Return the (X, Y) coordinate for the center point of the cell that contains the specified text.  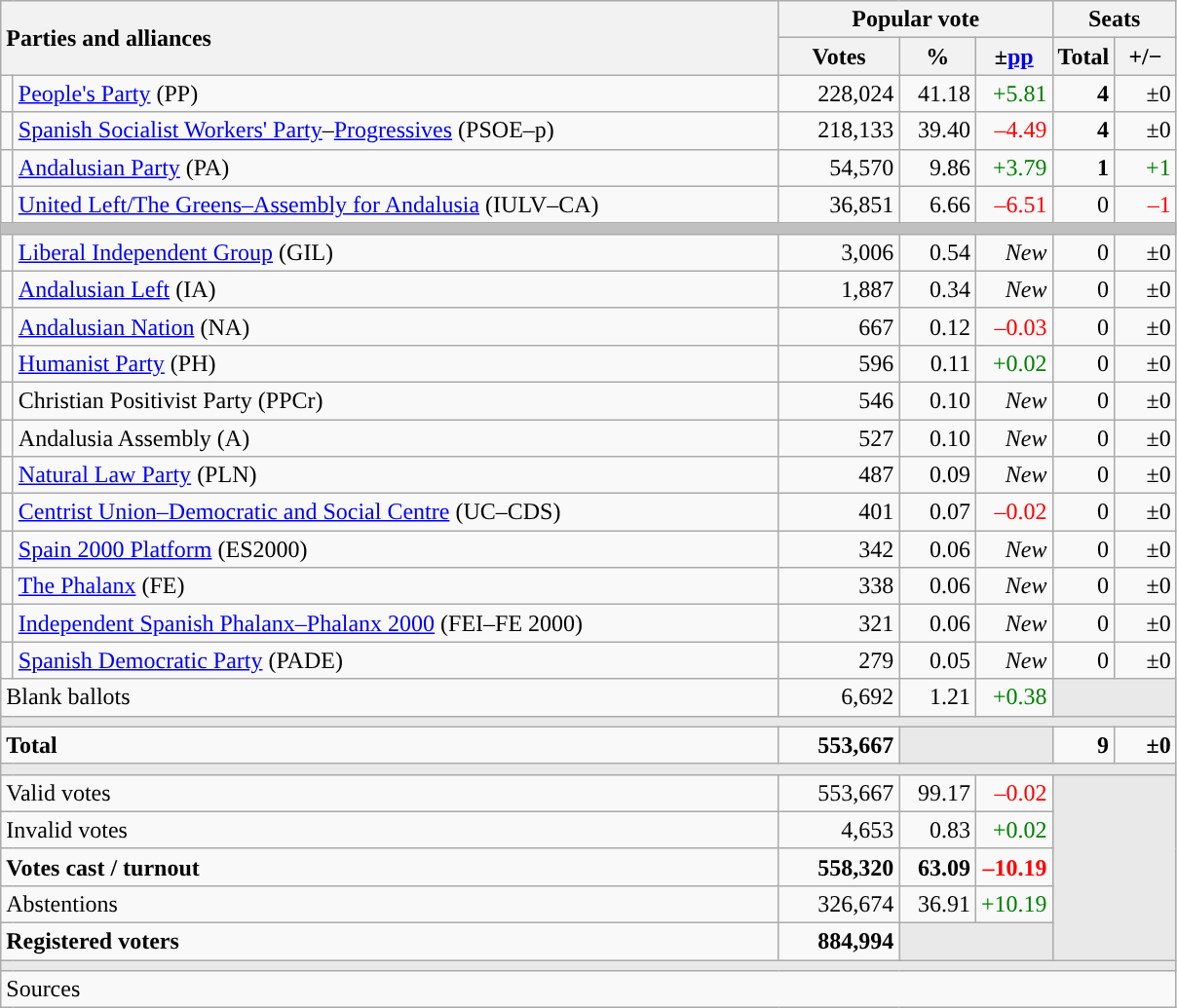
41.18 (937, 93)
4,653 (839, 830)
–4.49 (1013, 131)
Votes (839, 56)
Popular vote (916, 19)
Andalusian Left (IA) (396, 289)
±pp (1013, 56)
558,320 (839, 867)
Spanish Socialist Workers' Party–Progressives (PSOE–p) (396, 131)
667 (839, 326)
1 (1083, 168)
6,692 (839, 697)
218,133 (839, 131)
6.66 (937, 205)
0.83 (937, 830)
United Left/The Greens–Assembly for Andalusia (IULV–CA) (396, 205)
39.40 (937, 131)
Valid votes (390, 793)
9 (1083, 745)
Votes cast / turnout (390, 867)
Andalusian Party (PA) (396, 168)
Seats (1115, 19)
The Phalanx (FE) (396, 586)
279 (839, 660)
321 (839, 623)
63.09 (937, 867)
–6.51 (1013, 205)
–1 (1146, 205)
338 (839, 586)
Blank ballots (390, 697)
Andalusia Assembly (A) (396, 437)
0.05 (937, 660)
Independent Spanish Phalanx–Phalanx 2000 (FEI–FE 2000) (396, 623)
884,994 (839, 941)
–10.19 (1013, 867)
Abstentions (390, 904)
527 (839, 437)
Humanist Party (PH) (396, 363)
401 (839, 512)
54,570 (839, 168)
Sources (588, 989)
Centrist Union–Democratic and Social Centre (UC–CDS) (396, 512)
Liberal Independent Group (GIL) (396, 252)
0.07 (937, 512)
36,851 (839, 205)
Christian Positivist Party (PPCr) (396, 400)
0.54 (937, 252)
0.34 (937, 289)
0.12 (937, 326)
Spanish Democratic Party (PADE) (396, 660)
+0.38 (1013, 697)
Natural Law Party (PLN) (396, 475)
People's Party (PP) (396, 93)
+/− (1146, 56)
326,674 (839, 904)
% (937, 56)
+3.79 (1013, 168)
546 (839, 400)
Registered voters (390, 941)
3,006 (839, 252)
36.91 (937, 904)
0.11 (937, 363)
228,024 (839, 93)
–0.03 (1013, 326)
Invalid votes (390, 830)
596 (839, 363)
487 (839, 475)
1,887 (839, 289)
+1 (1146, 168)
Spain 2000 Platform (ES2000) (396, 549)
Parties and alliances (390, 38)
Andalusian Nation (NA) (396, 326)
+5.81 (1013, 93)
99.17 (937, 793)
342 (839, 549)
9.86 (937, 168)
1.21 (937, 697)
0.09 (937, 475)
+10.19 (1013, 904)
